Detect which cell encompasses the target text, then output its [X, Y] center coordinate. 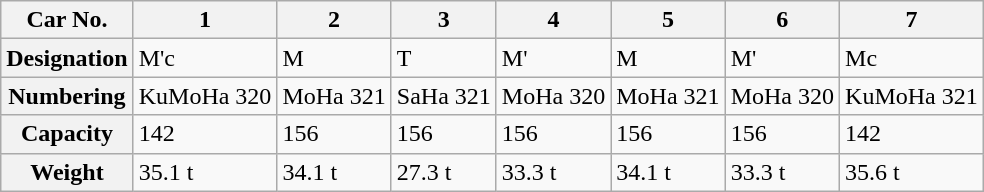
6 [782, 20]
SaHa 321 [444, 96]
Numbering [67, 96]
27.3 t [444, 172]
4 [553, 20]
Designation [67, 58]
35.1 t [205, 172]
35.6 t [912, 172]
7 [912, 20]
M'c [205, 58]
KuMoHa 321 [912, 96]
KuMoHa 320 [205, 96]
Capacity [67, 134]
1 [205, 20]
2 [334, 20]
Mc [912, 58]
Weight [67, 172]
5 [668, 20]
T [444, 58]
Car No. [67, 20]
3 [444, 20]
